Determine the (X, Y) coordinate at the center of the cell enclosing the given text.  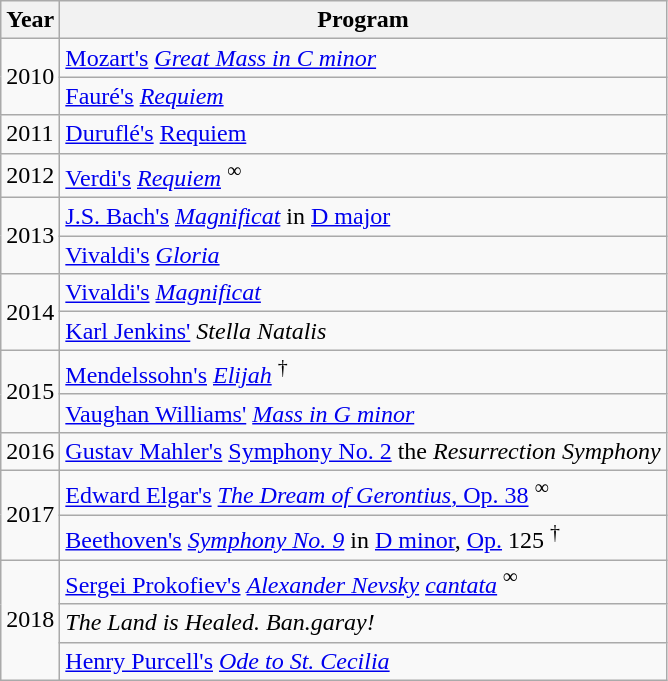
2017 (30, 514)
Beethoven's Symphony No. 9 in D minor, Op. 125 † (363, 538)
Vivaldi's Magnificat (363, 293)
2016 (30, 451)
2011 (30, 134)
Mozart's Great Mass in C minor (363, 58)
Karl Jenkins' Stella Natalis (363, 331)
2018 (30, 620)
Verdi's Requiem ∞ (363, 176)
Fauré's Requiem (363, 96)
Year (30, 20)
2015 (30, 392)
2014 (30, 312)
Mendelssohn's Elijah † (363, 372)
Vaughan Williams' Mass in G minor (363, 413)
Henry Purcell's Ode to St. Cecilia (363, 661)
Sergei Prokofiev's Alexander Nevsky cantata ∞ (363, 582)
Vivaldi's Gloria (363, 255)
Gustav Mahler's Symphony No. 2 the Resurrection Symphony (363, 451)
2012 (30, 176)
J.S. Bach's Magnificat in D major (363, 217)
2013 (30, 236)
2010 (30, 77)
The Land is Healed. Ban.garay! (363, 623)
Duruflé's Requiem (363, 134)
Program (363, 20)
Edward Elgar's The Dream of Gerontius, Op. 38 ∞ (363, 492)
